Return the [x, y] coordinate for the center point of the cell that contains the specified text.  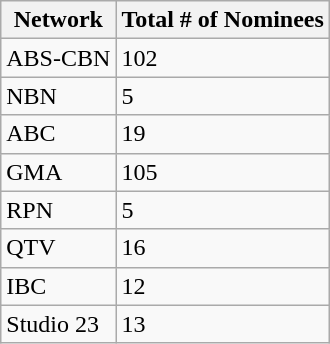
19 [223, 134]
Studio 23 [58, 324]
ABC [58, 134]
12 [223, 286]
16 [223, 248]
GMA [58, 172]
Total # of Nominees [223, 20]
RPN [58, 210]
ABS-CBN [58, 58]
IBC [58, 286]
105 [223, 172]
102 [223, 58]
QTV [58, 248]
Network [58, 20]
13 [223, 324]
NBN [58, 96]
